For the text-containing cell, return its midpoint in (X, Y) coordinate format. 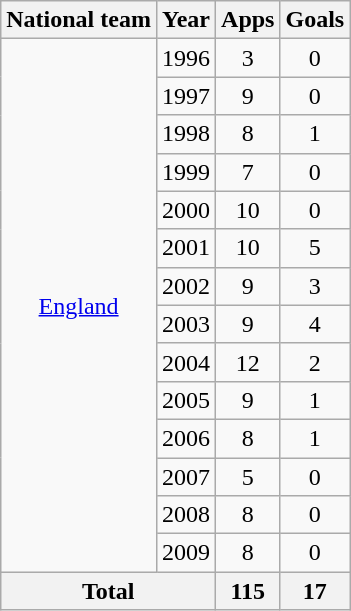
Total (108, 591)
17 (315, 591)
England (79, 306)
Year (186, 20)
Apps (248, 20)
2 (315, 362)
2003 (186, 324)
12 (248, 362)
2004 (186, 362)
2009 (186, 553)
1998 (186, 134)
1999 (186, 172)
Goals (315, 20)
2008 (186, 515)
1996 (186, 58)
2002 (186, 286)
7 (248, 172)
4 (315, 324)
2006 (186, 438)
2007 (186, 477)
National team (79, 20)
1997 (186, 96)
2005 (186, 400)
115 (248, 591)
2000 (186, 210)
2001 (186, 248)
